Return [x, y] of the center of cell containing provided text 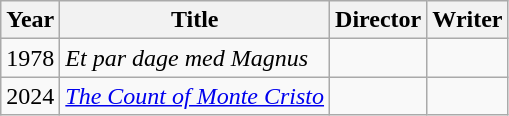
The Count of Monte Cristo [195, 96]
2024 [30, 96]
1978 [30, 58]
Et par dage med Magnus [195, 58]
Writer [468, 20]
Title [195, 20]
Director [378, 20]
Year [30, 20]
